Detect which cell encompasses the target text, then output its (x, y) center coordinate. 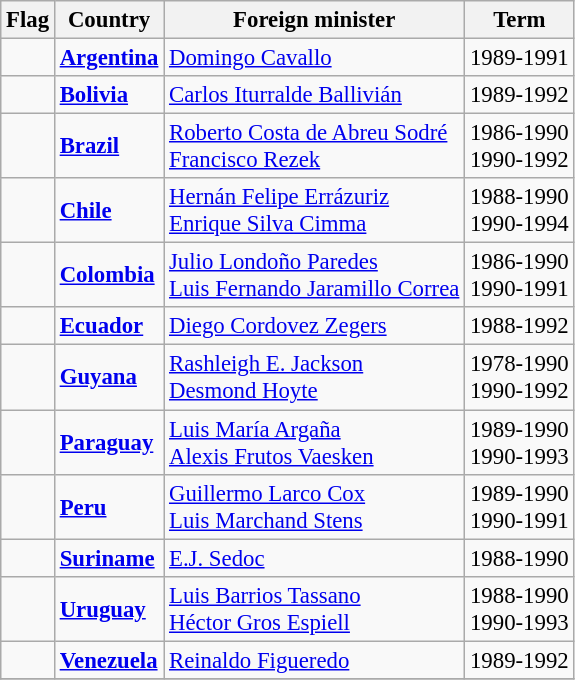
1989-19901990-1993 (520, 442)
Brazil (108, 146)
1989-19901990-1991 (520, 506)
Bolivia (108, 95)
Argentina (108, 58)
Diego Cordovez Zegers (314, 327)
Chile (108, 210)
Rashleigh E. JacksonDesmond Hoyte (314, 378)
Venezuela (108, 660)
Suriname (108, 558)
Luis María ArgañaAlexis Frutos Vaesken (314, 442)
1988-1990 (520, 558)
Luis Barrios TassanoHéctor Gros Espiell (314, 608)
1988-19901990-1993 (520, 608)
Guillermo Larco CoxLuis Marchand Stens (314, 506)
1978-19901990-1992 (520, 378)
E.J. Sedoc (314, 558)
Paraguay (108, 442)
1986-19901990-1991 (520, 276)
Peru (108, 506)
1989-1991 (520, 58)
Ecuador (108, 327)
Carlos Iturralde Ballivián (314, 95)
Foreign minister (314, 20)
Domingo Cavallo (314, 58)
1986-19901990-1992 (520, 146)
Hernán Felipe ErrázurizEnrique Silva Cimma (314, 210)
Country (108, 20)
Guyana (108, 378)
Colombia (108, 276)
1988-19901990-1994 (520, 210)
Roberto Costa de Abreu SodréFrancisco Rezek (314, 146)
Reinaldo Figueredo (314, 660)
Term (520, 20)
Uruguay (108, 608)
Flag (28, 20)
Julio Londoño ParedesLuis Fernando Jaramillo Correa (314, 276)
1988-1992 (520, 327)
